Return (X, Y) of the center of cell containing provided text 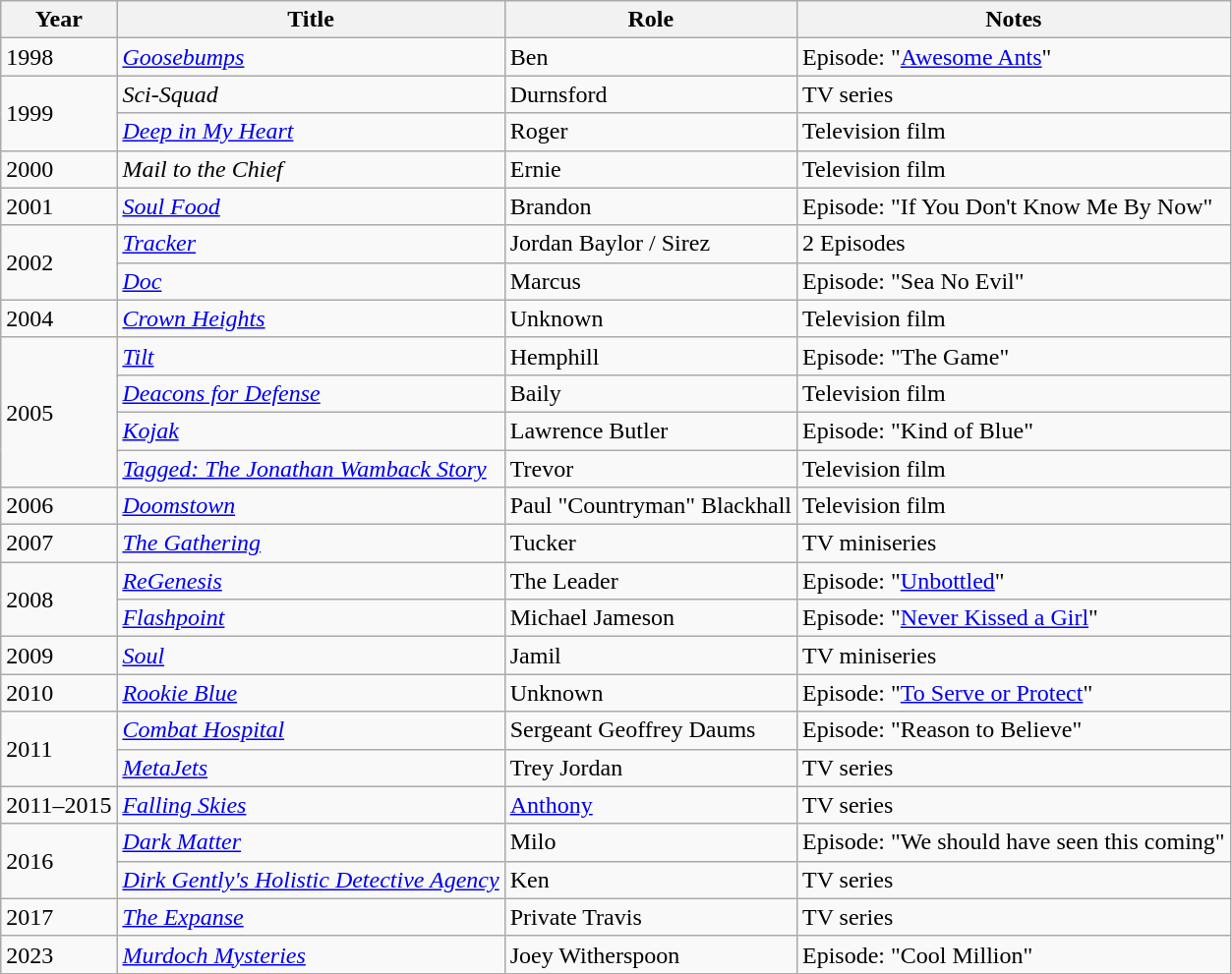
Sci-Squad (311, 94)
Roger (651, 132)
2000 (59, 169)
Murdoch Mysteries (311, 954)
Rookie Blue (311, 693)
Episode: "Sea No Evil" (1013, 281)
Episode: "To Serve or Protect" (1013, 693)
2016 (59, 861)
Anthony (651, 805)
Crown Heights (311, 318)
MetaJets (311, 768)
Goosebumps (311, 57)
Milo (651, 842)
Baily (651, 393)
Soul (311, 656)
Episode: "Never Kissed a Girl" (1013, 618)
The Gathering (311, 544)
Doc (311, 281)
Tagged: The Jonathan Wamback Story (311, 469)
Tucker (651, 544)
Episode: "Cool Million" (1013, 954)
2001 (59, 206)
2006 (59, 506)
2004 (59, 318)
Dirk Gently's Holistic Detective Agency (311, 880)
2011–2015 (59, 805)
Jordan Baylor / Sirez (651, 244)
2002 (59, 262)
Trey Jordan (651, 768)
The Expanse (311, 917)
ReGenesis (311, 581)
Episode: "Reason to Believe" (1013, 730)
2005 (59, 412)
Kojak (311, 430)
Dark Matter (311, 842)
Durnsford (651, 94)
2010 (59, 693)
1998 (59, 57)
Flashpoint (311, 618)
2007 (59, 544)
Combat Hospital (311, 730)
Role (651, 20)
2023 (59, 954)
Private Travis (651, 917)
Ken (651, 880)
Deep in My Heart (311, 132)
Marcus (651, 281)
Episode: "We should have seen this coming" (1013, 842)
Joey Witherspoon (651, 954)
Falling Skies (311, 805)
Sergeant Geoffrey Daums (651, 730)
Episode: "If You Don't Know Me By Now" (1013, 206)
Year (59, 20)
Ben (651, 57)
Ernie (651, 169)
Episode: "Awesome Ants" (1013, 57)
Hemphill (651, 356)
Michael Jameson (651, 618)
2009 (59, 656)
Tracker (311, 244)
Paul "Countryman" Blackhall (651, 506)
Episode: "Kind of Blue" (1013, 430)
2008 (59, 600)
Title (311, 20)
2017 (59, 917)
Doomstown (311, 506)
Episode: "The Game" (1013, 356)
Lawrence Butler (651, 430)
Brandon (651, 206)
Soul Food (311, 206)
The Leader (651, 581)
Mail to the Chief (311, 169)
Episode: "Unbottled" (1013, 581)
2011 (59, 749)
Notes (1013, 20)
Deacons for Defense (311, 393)
Jamil (651, 656)
Tilt (311, 356)
1999 (59, 113)
2 Episodes (1013, 244)
Trevor (651, 469)
